For the text-containing cell, return its midpoint in (x, y) coordinate format. 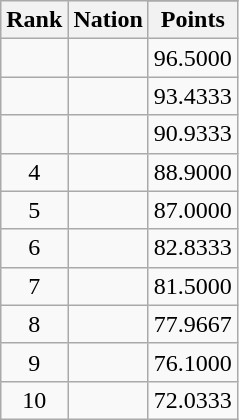
90.9333 (192, 134)
96.5000 (192, 58)
81.5000 (192, 286)
4 (34, 172)
Points (192, 20)
Rank (34, 20)
5 (34, 210)
10 (34, 400)
76.1000 (192, 362)
8 (34, 324)
87.0000 (192, 210)
88.9000 (192, 172)
6 (34, 248)
7 (34, 286)
82.8333 (192, 248)
Nation (108, 20)
72.0333 (192, 400)
93.4333 (192, 96)
9 (34, 362)
77.9667 (192, 324)
